Detect which cell encompasses the target text, then output its (x, y) center coordinate. 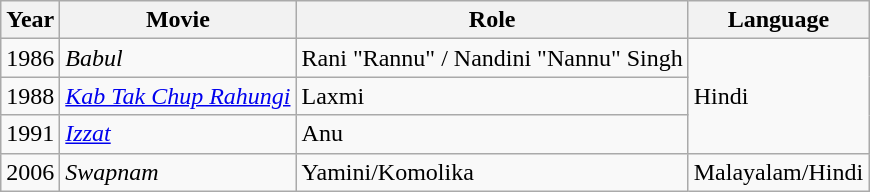
1991 (30, 134)
Babul (178, 58)
1988 (30, 96)
Laxmi (492, 96)
Rani "Rannu" / Nandini "Nannu" Singh (492, 58)
Anu (492, 134)
Kab Tak Chup Rahungi (178, 96)
Malayalam/Hindi (778, 172)
Swapnam (178, 172)
Role (492, 20)
2006 (30, 172)
Movie (178, 20)
Hindi (778, 96)
1986 (30, 58)
Yamini/Komolika (492, 172)
Year (30, 20)
Izzat (178, 134)
Language (778, 20)
